Scan for the cell matching the given text and deliver its (x, y) coordinate at center. 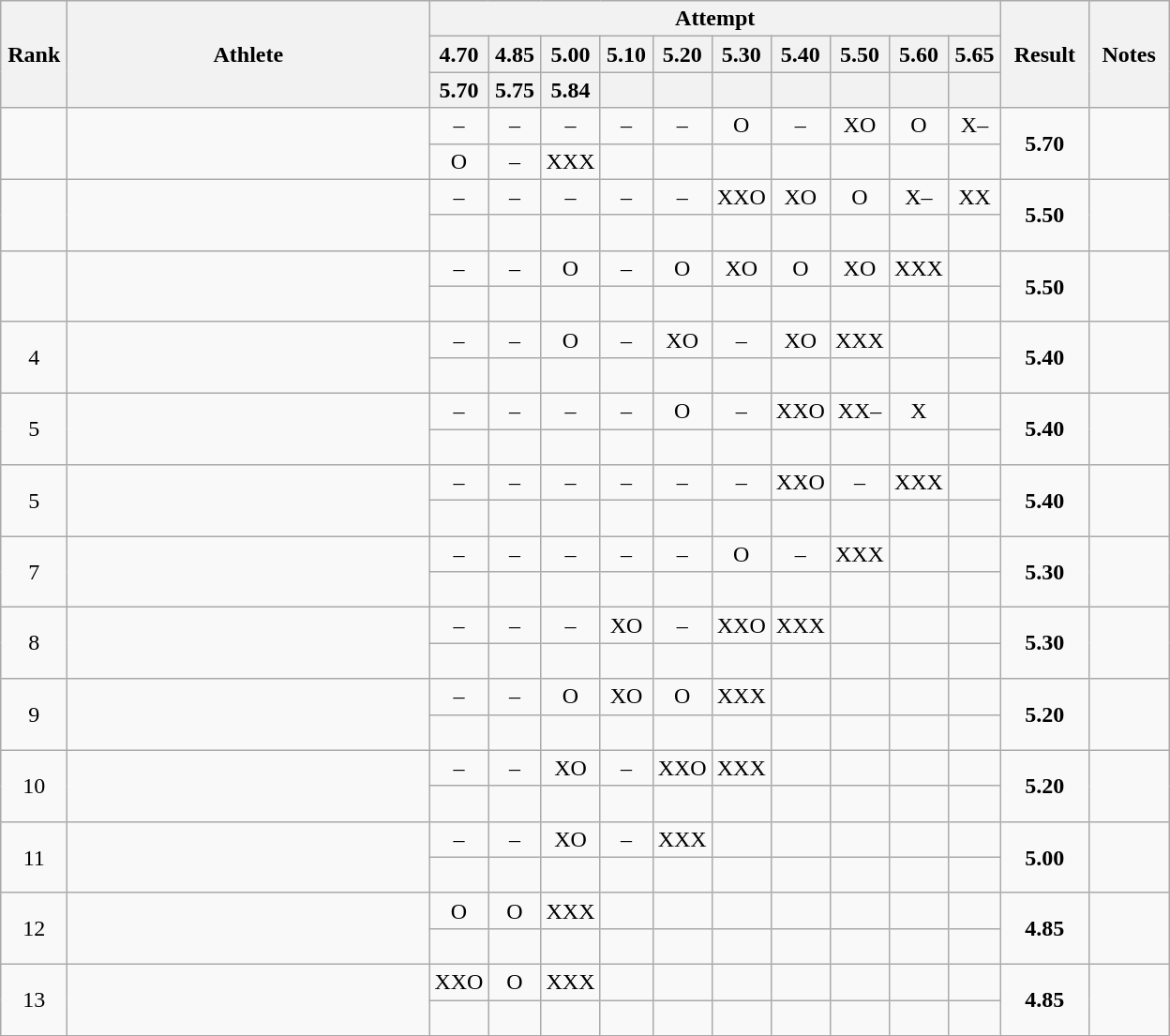
5.10 (626, 54)
4 (34, 357)
Rank (34, 54)
7 (34, 572)
8 (34, 643)
11 (34, 857)
5.65 (974, 54)
Result (1045, 54)
X (919, 411)
XX (974, 197)
XX– (859, 411)
Athlete (248, 54)
Attempt (715, 19)
4.70 (459, 54)
13 (34, 999)
12 (34, 928)
9 (34, 714)
5.75 (515, 90)
Notes (1129, 54)
5.84 (570, 90)
5.60 (919, 54)
10 (34, 786)
